Provide the [X, Y] coordinate of the cell's center where the given text is located.  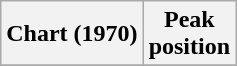
Chart (1970) [72, 34]
Peakposition [189, 34]
